Extract the [X, Y] coordinate from the center of the cell holding the provided text.  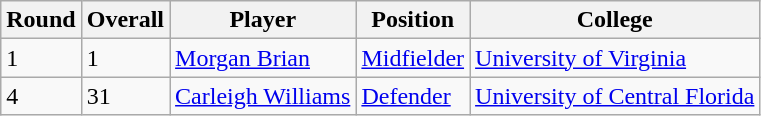
University of Virginia [615, 58]
4 [41, 96]
Round [41, 20]
Carleigh Williams [263, 96]
Defender [413, 96]
University of Central Florida [615, 96]
Player [263, 20]
Position [413, 20]
College [615, 20]
Morgan Brian [263, 58]
31 [125, 96]
Midfielder [413, 58]
Overall [125, 20]
